For the text-containing cell, return its midpoint in [X, Y] coordinate format. 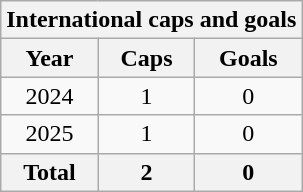
Caps [146, 58]
2025 [50, 134]
2 [146, 172]
International caps and goals [152, 20]
Total [50, 172]
Goals [248, 58]
Year [50, 58]
2024 [50, 96]
